Capture the cell that displays the provided text and extract its [X, Y] central coordinate. 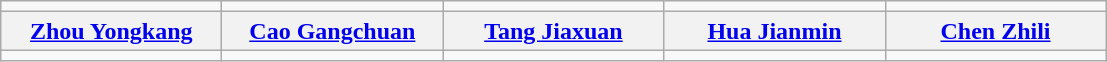
Tang Jiaxuan [554, 31]
Cao Gangchuan [332, 31]
Zhou Yongkang [112, 31]
Hua Jianmin [774, 31]
Chen Zhili [996, 31]
